Search for the cell housing the specified text and yield its (X, Y) center coordinate. 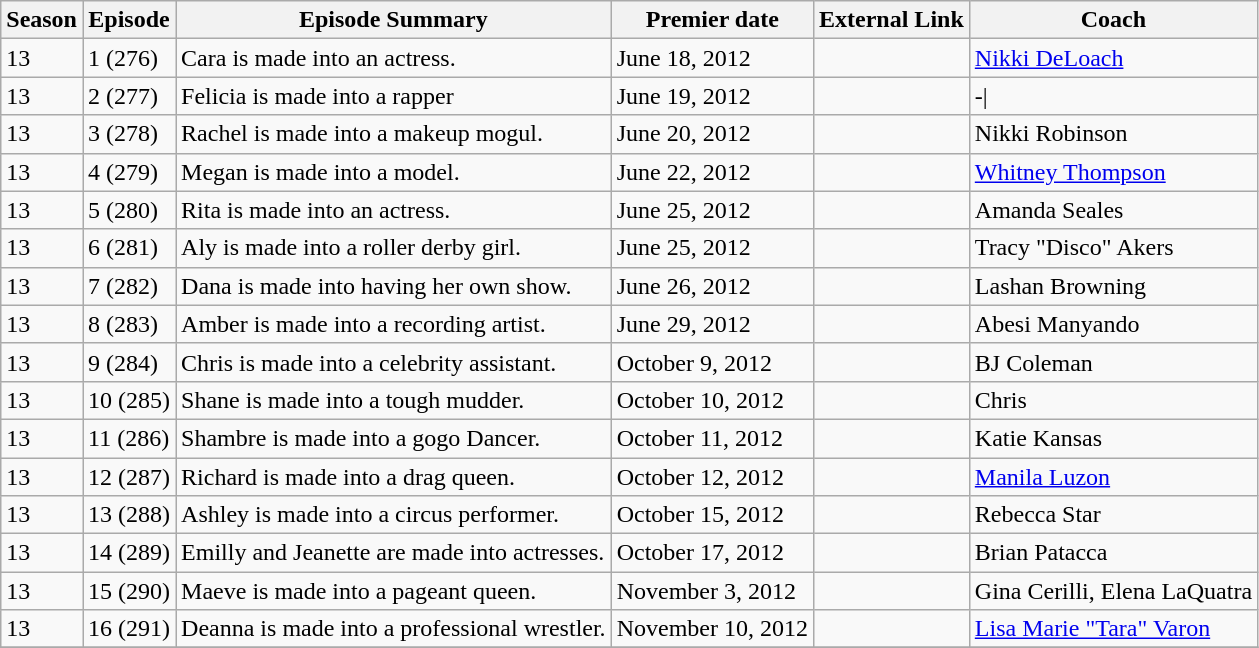
Premier date (712, 20)
External Link (892, 20)
Tracy "Disco" Akers (1113, 248)
7 (282) (128, 286)
November 10, 2012 (712, 629)
Episode Summary (394, 20)
November 3, 2012 (712, 591)
Rebecca Star (1113, 515)
Episode (128, 20)
Cara is made into an actress. (394, 58)
Shambre is made into a gogo Dancer. (394, 438)
Whitney Thompson (1113, 172)
9 (284) (128, 362)
12 (287) (128, 477)
8 (283) (128, 324)
Gina Cerilli, Elena LaQuatra (1113, 591)
Katie Kansas (1113, 438)
Abesi Manyando (1113, 324)
BJ Coleman (1113, 362)
October 17, 2012 (712, 553)
Dana is made into having her own show. (394, 286)
June 20, 2012 (712, 134)
Shane is made into a tough mudder. (394, 400)
Amanda Seales (1113, 210)
Aly is made into a roller derby girl. (394, 248)
Emilly and Jeanette are made into actresses. (394, 553)
Chris (1113, 400)
Rachel is made into a makeup mogul. (394, 134)
October 15, 2012 (712, 515)
Coach (1113, 20)
Rita is made into an actress. (394, 210)
Nikki Robinson (1113, 134)
Manila Luzon (1113, 477)
13 (288) (128, 515)
Nikki DeLoach (1113, 58)
Ashley is made into a circus performer. (394, 515)
June 22, 2012 (712, 172)
June 18, 2012 (712, 58)
-| (1113, 96)
Lashan Browning (1113, 286)
10 (285) (128, 400)
Richard is made into a drag queen. (394, 477)
15 (290) (128, 591)
5 (280) (128, 210)
Season (42, 20)
Brian Patacca (1113, 553)
Lisa Marie "Tara" Varon (1113, 629)
1 (276) (128, 58)
6 (281) (128, 248)
June 29, 2012 (712, 324)
June 26, 2012 (712, 286)
2 (277) (128, 96)
14 (289) (128, 553)
Chris is made into a celebrity assistant. (394, 362)
October 10, 2012 (712, 400)
Felicia is made into a rapper (394, 96)
June 19, 2012 (712, 96)
16 (291) (128, 629)
Megan is made into a model. (394, 172)
11 (286) (128, 438)
Deanna is made into a professional wrestler. (394, 629)
October 11, 2012 (712, 438)
Maeve is made into a pageant queen. (394, 591)
4 (279) (128, 172)
October 9, 2012 (712, 362)
October 12, 2012 (712, 477)
Amber is made into a recording artist. (394, 324)
3 (278) (128, 134)
